Scan for the cell matching the given text and deliver its [X, Y] coordinate at center. 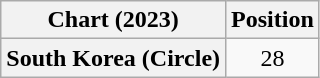
Chart (2023) [114, 20]
28 [273, 58]
Position [273, 20]
South Korea (Circle) [114, 58]
